Scan for the cell matching the given text and deliver its (x, y) coordinate at center. 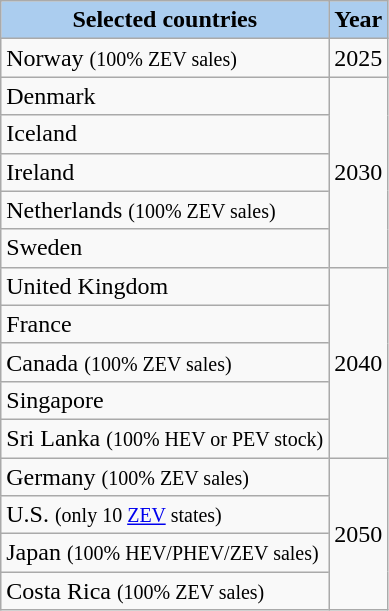
Sweden (165, 248)
2025 (358, 58)
Japan (100% HEV/PHEV/ZEV sales) (165, 553)
Germany (100% ZEV sales) (165, 477)
Costa Rica (100% ZEV sales) (165, 591)
U.S. (only 10 ZEV states) (165, 515)
United Kingdom (165, 286)
Netherlands (100% ZEV sales) (165, 210)
2040 (358, 362)
Canada (100% ZEV sales) (165, 362)
Iceland (165, 134)
Norway (100% ZEV sales) (165, 58)
2050 (358, 534)
Denmark (165, 96)
Sri Lanka (100% HEV or PEV stock) (165, 438)
France (165, 324)
Selected countries (165, 20)
Singapore (165, 400)
Ireland (165, 172)
Year (358, 20)
2030 (358, 172)
